Capture the cell that displays the provided text and extract its (X, Y) central coordinate. 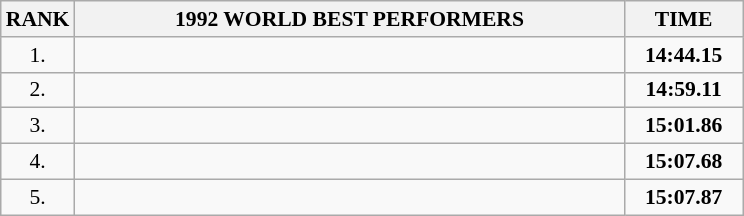
1992 WORLD BEST PERFORMERS (349, 19)
5. (38, 197)
15:01.86 (684, 126)
1. (38, 55)
15:07.87 (684, 197)
4. (38, 162)
15:07.68 (684, 162)
3. (38, 126)
RANK (38, 19)
14:44.15 (684, 55)
2. (38, 90)
TIME (684, 19)
14:59.11 (684, 90)
